Locate the cell with the specified text and output its (X, Y) center coordinate. 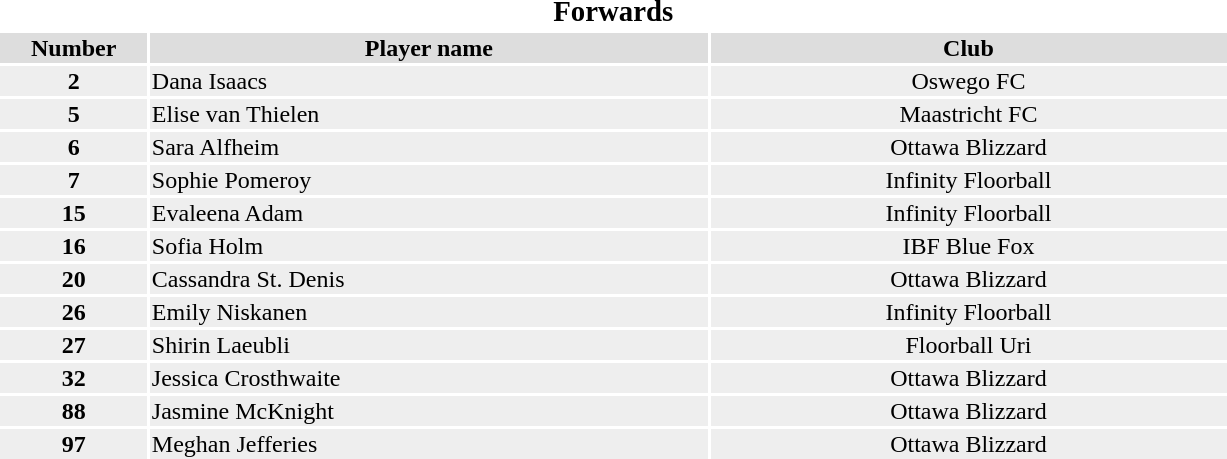
Jessica Crosthwaite (428, 378)
88 (74, 411)
Jasmine McKnight (428, 411)
Evaleena Adam (428, 213)
15 (74, 213)
16 (74, 246)
20 (74, 279)
97 (74, 444)
Sofia Holm (428, 246)
Oswego FC (968, 81)
32 (74, 378)
26 (74, 312)
Maastricht FC (968, 114)
Emily Niskanen (428, 312)
IBF Blue Fox (968, 246)
Floorball Uri (968, 345)
Sara Alfheim (428, 147)
5 (74, 114)
6 (74, 147)
Player name (428, 48)
Club (968, 48)
Shirin Laeubli (428, 345)
27 (74, 345)
Elise van Thielen (428, 114)
Number (74, 48)
Dana Isaacs (428, 81)
2 (74, 81)
7 (74, 180)
Sophie Pomeroy (428, 180)
Cassandra St. Denis (428, 279)
Meghan Jefferies (428, 444)
